Find where the given text appears and provide that cell's center as (X, Y) coordinate. 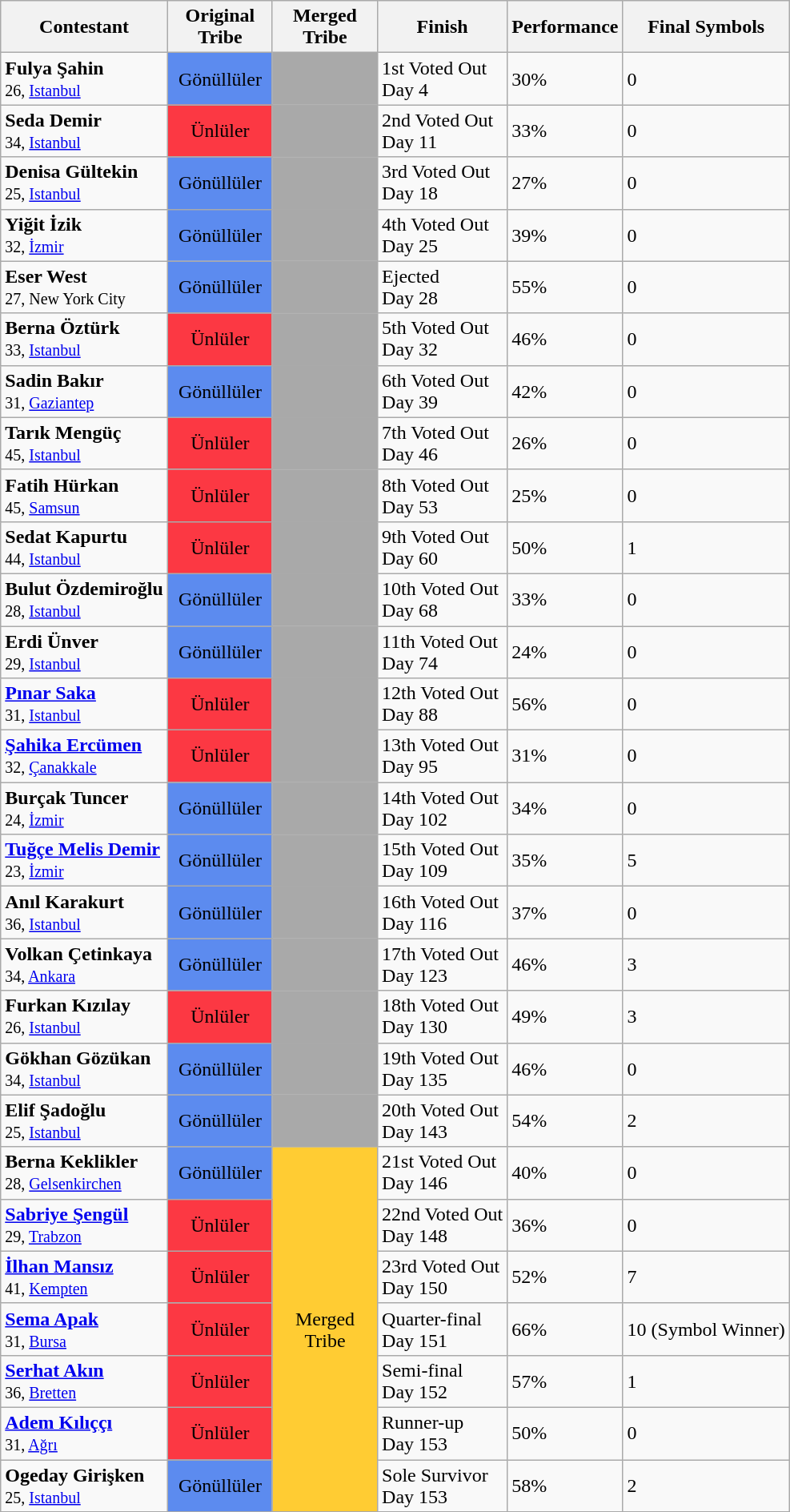
37% (565, 913)
2nd Voted OutDay 11 (443, 131)
56% (565, 705)
Runner-up Day 153 (443, 1434)
Burçak Tuncer24, İzmir (85, 809)
Tuğçe Melis Demir23, İzmir (85, 860)
20th Voted Out Day 143 (443, 1121)
18th Voted Out Day 130 (443, 1017)
9th Voted OutDay 60 (443, 548)
Performance (565, 27)
36% (565, 1225)
31% (565, 756)
Sema Apak31, Bursa (85, 1329)
Tarık Mengüç45, Istanbul (85, 444)
Denisa Gültekin25, Istanbul (85, 183)
3rd Voted OutDay 18 (443, 183)
15th Voted Out Day 109 (443, 860)
Quarter-final Day 151 (443, 1329)
Adem Kılıççı31, Ağrı (85, 1434)
Seda Demir34, Istanbul (85, 131)
Pınar Saka31, Istanbul (85, 705)
Serhat Akın36, Bretten (85, 1381)
Ogeday Girişken25, Istanbul (85, 1485)
İlhan Mansız41, Kempten (85, 1277)
22nd Voted Out Day 148 (443, 1225)
11th Voted OutDay 74 (443, 652)
55% (565, 287)
1st Voted OutDay 4 (443, 78)
Fatih Hürkan45, Samsun (85, 495)
39% (565, 235)
16th Voted Out Day 116 (443, 913)
12th Voted OutDay 88 (443, 705)
26% (565, 444)
7 (706, 1277)
66% (565, 1329)
Gökhan Gözükan34, Istanbul (85, 1068)
Volkan Çetinkaya34, Ankara (85, 964)
27% (565, 183)
19th Voted Out Day 135 (443, 1068)
Sedat Kapurtu44, Istanbul (85, 548)
24% (565, 652)
10 (Symbol Winner) (706, 1329)
8th Voted OutDay 53 (443, 495)
Yiğit İzik32, İzmir (85, 235)
Erdi Ünver29, Istanbul (85, 652)
Şahika Ercümen32, Çanakkale (85, 756)
EjectedDay 28 (443, 287)
Sabriye Şengül29, Trabzon (85, 1225)
Anıl Karakurt36, Istanbul (85, 913)
49% (565, 1017)
Furkan Kızılay26, Istanbul (85, 1017)
34% (565, 809)
6th Voted OutDay 39 (443, 391)
58% (565, 1485)
Berna Öztürk33, Istanbul (85, 340)
Berna Keklikler28, Gelsenkirchen (85, 1172)
5 (706, 860)
21st Voted Out Day 146 (443, 1172)
57% (565, 1381)
4th Voted OutDay 25 (443, 235)
Sole Survivor Day 153 (443, 1485)
13th Voted OutDay 95 (443, 756)
25% (565, 495)
Original Tribe (219, 27)
Elif Şadoğlu25, Istanbul (85, 1121)
10th Voted OutDay 68 (443, 599)
Bulut Özdemiroğlu28, Istanbul (85, 599)
14th Voted OutDay 102 (443, 809)
Contestant (85, 27)
5th Voted OutDay 32 (443, 340)
40% (565, 1172)
Final Symbols (706, 27)
23rd Voted Out Day 150 (443, 1277)
7th Voted OutDay 46 (443, 444)
Finish (443, 27)
52% (565, 1277)
Eser West27, New York City (85, 287)
42% (565, 391)
17th Voted Out Day 123 (443, 964)
54% (565, 1121)
Semi-final Day 152 (443, 1381)
35% (565, 860)
Fulya Şahin26, Istanbul (85, 78)
Sadin Bakır31, Gaziantep (85, 391)
30% (565, 78)
